Detect which cell encompasses the target text, then output its [X, Y] center coordinate. 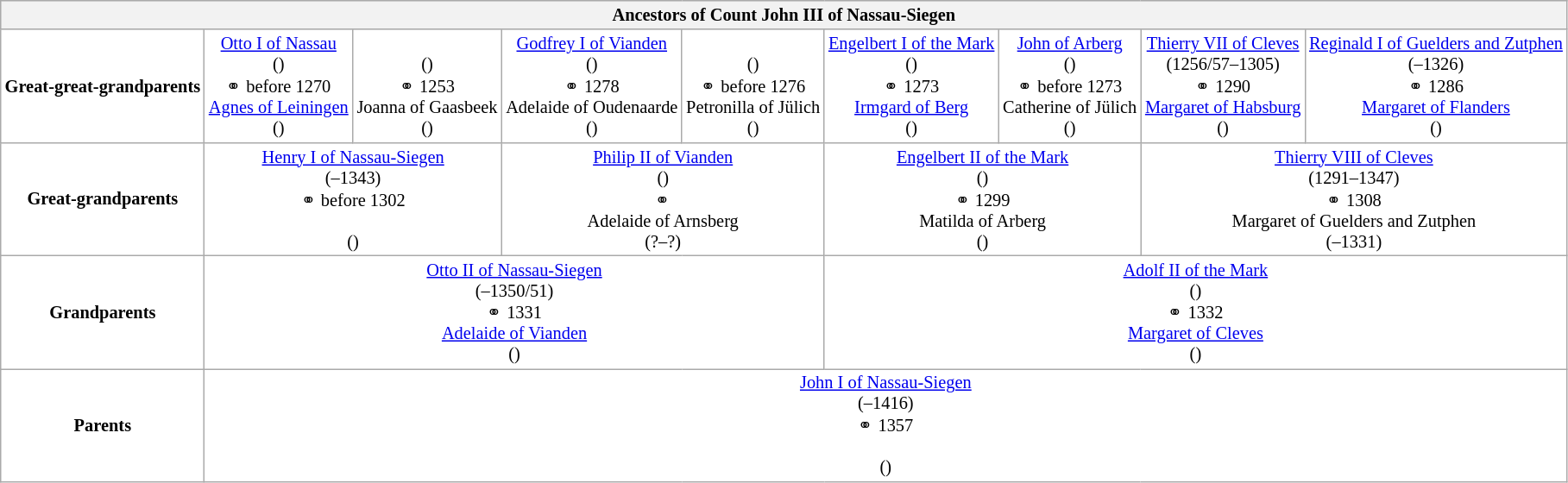
Parents [103, 424]
Philip II of Vianden()⚭Adelaide of Arnsberg(?–?) [663, 198]
()⚭ before 1276Petronilla of Jülich() [753, 86]
Godfrey I of Vianden()⚭ 1278Adelaide of Oudenaarde() [592, 86]
Otto II of Nassau-Siegen(–1350/51)⚭ 1331Adelaide of Vianden() [514, 312]
Great-great-grandparents [103, 86]
Reginald I of Guelders and Zutphen(–1326)⚭ 1286Margaret of Flanders() [1436, 86]
John I of Nassau-Siegen(–1416)⚭ 1357() [885, 424]
Adolf II of the Mark()⚭ 1332Margaret of Cleves() [1196, 312]
John of Arberg()⚭ before 1273Catherine of Jülich() [1070, 86]
Grandparents [103, 312]
Otto I of Nassau()⚭ before 1270Agnes of Leiningen() [279, 86]
Great-grandparents [103, 198]
Engelbert I of the Mark()⚭ 1273Irmgard of Berg() [911, 86]
()⚭ 1253Joanna of Gaasbeek() [428, 86]
Thierry VII of Cleves(1256/57–1305)⚭ 1290Margaret of Habsburg() [1223, 86]
Thierry VIII of Cleves(1291–1347)⚭ 1308Margaret of Guelders and Zutphen(–1331) [1354, 198]
Ancestors of Count John III of Nassau-Siegen [784, 15]
Engelbert II of the Mark()⚭ 1299Matilda of Arberg() [982, 198]
Henry I of Nassau-Siegen(–1343)⚭ before 1302() [353, 198]
